Return the (x, y) coordinate for the center point of the cell that contains the specified text.  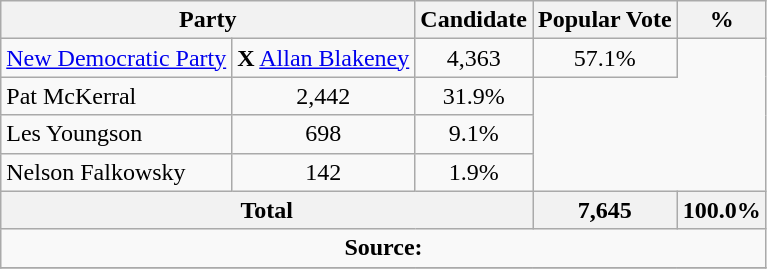
Party (208, 20)
4,363 (474, 58)
1.9% (474, 172)
Popular Vote (606, 20)
Nelson Falkowsky (116, 172)
7,645 (606, 210)
698 (324, 134)
Source: (384, 248)
Pat McKerral (116, 96)
% (722, 20)
Total (267, 210)
100.0% (722, 210)
31.9% (474, 96)
2,442 (324, 96)
9.1% (474, 134)
X Allan Blakeney (324, 58)
Candidate (474, 20)
142 (324, 172)
Les Youngson (116, 134)
New Democratic Party (116, 58)
57.1% (606, 58)
